From the cell containing the given text, extract its center point as (x, y) coordinate. 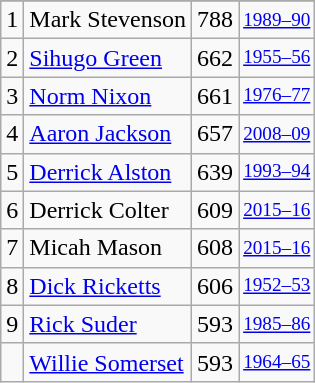
2008–09 (277, 134)
6 (12, 210)
657 (216, 134)
1989–90 (277, 20)
639 (216, 172)
606 (216, 286)
2 (12, 58)
Derrick Alston (108, 172)
662 (216, 58)
1952–53 (277, 286)
Mark Stevenson (108, 20)
Rick Suder (108, 324)
Willie Somerset (108, 362)
5 (12, 172)
Derrick Colter (108, 210)
1 (12, 20)
1993–94 (277, 172)
Norm Nixon (108, 96)
609 (216, 210)
Dick Ricketts (108, 286)
4 (12, 134)
1985–86 (277, 324)
3 (12, 96)
9 (12, 324)
661 (216, 96)
1976–77 (277, 96)
1964–65 (277, 362)
Aaron Jackson (108, 134)
Sihugo Green (108, 58)
8 (12, 286)
7 (12, 248)
788 (216, 20)
608 (216, 248)
Micah Mason (108, 248)
1955–56 (277, 58)
